Search for the cell housing the specified text and yield its (X, Y) center coordinate. 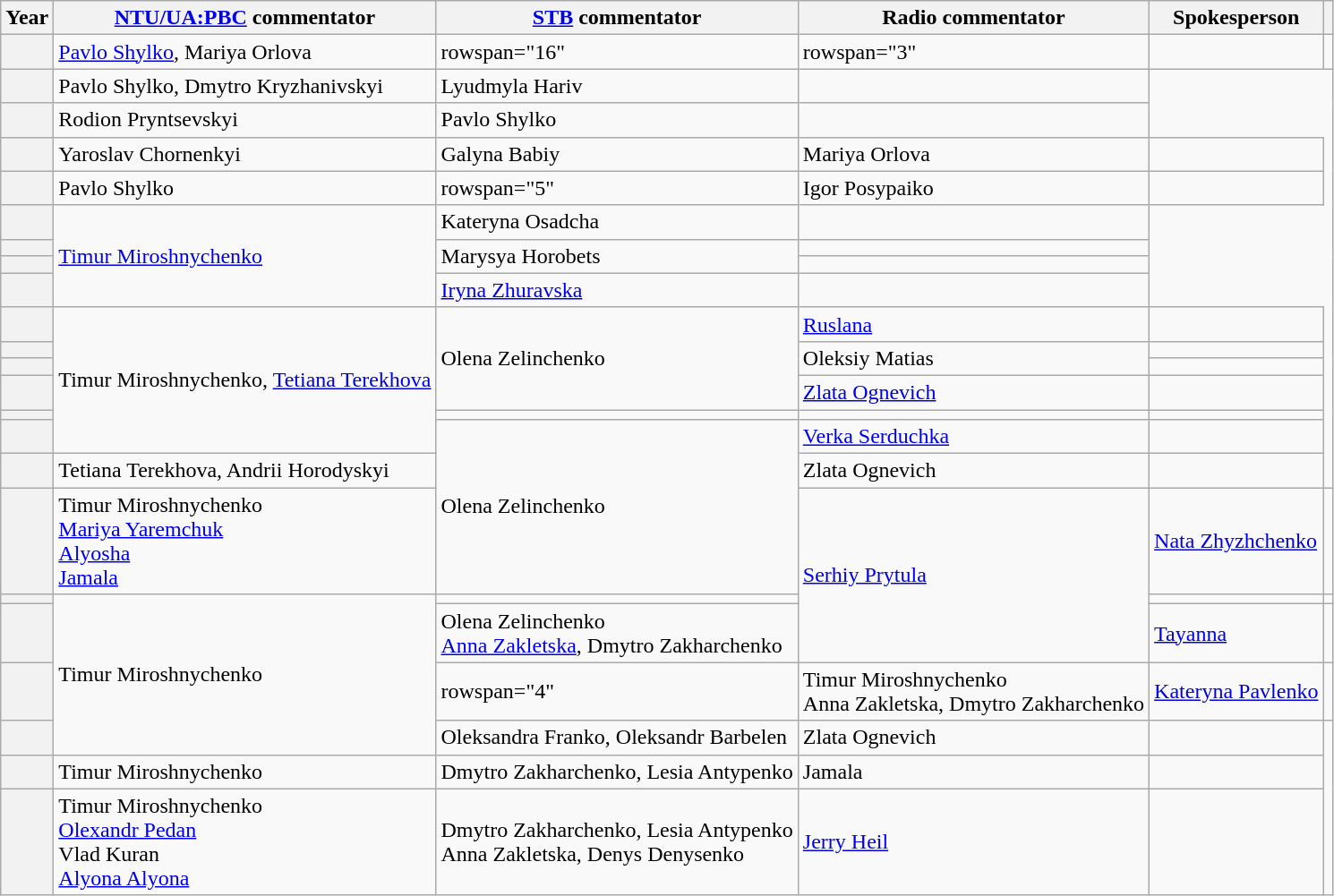
Marysya Horobets (617, 256)
Verka Serduchka (973, 437)
Oleksiy Matias (973, 358)
Yaroslav Chornenkyi (245, 154)
Iryna Zhuravska (617, 290)
Tetiana Terekhova, Andrii Horodyskyi (245, 471)
Timur Miroshnychenko, Tetiana Terekhova (245, 380)
Tayanna (1236, 634)
Jerry Heil (973, 841)
Galyna Babiy (617, 154)
Timur Miroshnychenko Olexandr Pedan Vlad Kuran Alyona Alyona (245, 841)
STB commentator (617, 18)
Kateryna Pavlenko (1236, 691)
rowspan="16" (617, 52)
Pavlo Shylko, Dmytro Kryzhanivskyi (245, 86)
Kateryna Osadcha (617, 222)
Radio commentator (973, 18)
rowspan="3" (973, 52)
Timur Miroshnychenko Mariya Yaremchuk Alyosha Jamala (245, 541)
Nata Zhyzhchenko (1236, 541)
Jamala (973, 772)
Ruslana (973, 324)
Oleksandra Franko, Oleksandr Barbelen (617, 738)
Igor Posypaiko (973, 188)
Serhiy Prytula (973, 575)
Timur Miroshnychenko Anna Zakletska, Dmytro Zakharchenko (973, 691)
NTU/UA:PBC commentator (245, 18)
Mariya Orlova (973, 154)
Rodion Pryntsevskyi (245, 120)
Pavlo Shylko, Mariya Orlova (245, 52)
Year (27, 18)
Dmytro Zakharchenko, Lesia Antypenko (617, 772)
Olena Zelinchenko Anna Zakletska, Dmytro Zakharchenko (617, 634)
Lyudmyla Hariv (617, 86)
Dmytro Zakharchenko, Lesia Antypenko Anna Zakletska, Denys Denysenko (617, 841)
Spokesperson (1236, 18)
rowspan="5" (617, 188)
rowspan="4" (617, 691)
